Output the (X, Y) coordinate of the center of the cell containing the given text.  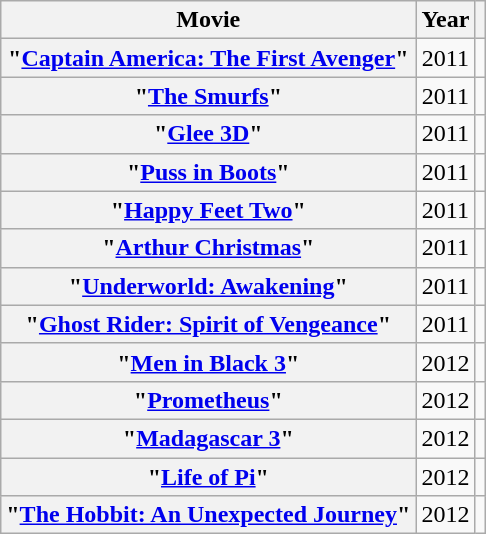
"The Smurfs" (208, 96)
"The Hobbit: An Unexpected Journey" (208, 515)
"Underworld: Awakening" (208, 286)
"Life of Pi" (208, 477)
Year (446, 20)
"Glee 3D" (208, 134)
"Prometheus" (208, 400)
"Captain America: The First Avenger" (208, 58)
"Madagascar 3" (208, 438)
"Ghost Rider: Spirit of Vengeance" (208, 324)
"Arthur Christmas" (208, 248)
Movie (208, 20)
"Puss in Boots" (208, 172)
"Men in Black 3" (208, 362)
"Happy Feet Two" (208, 210)
